Scan for the cell matching the given text and deliver its [X, Y] coordinate at center. 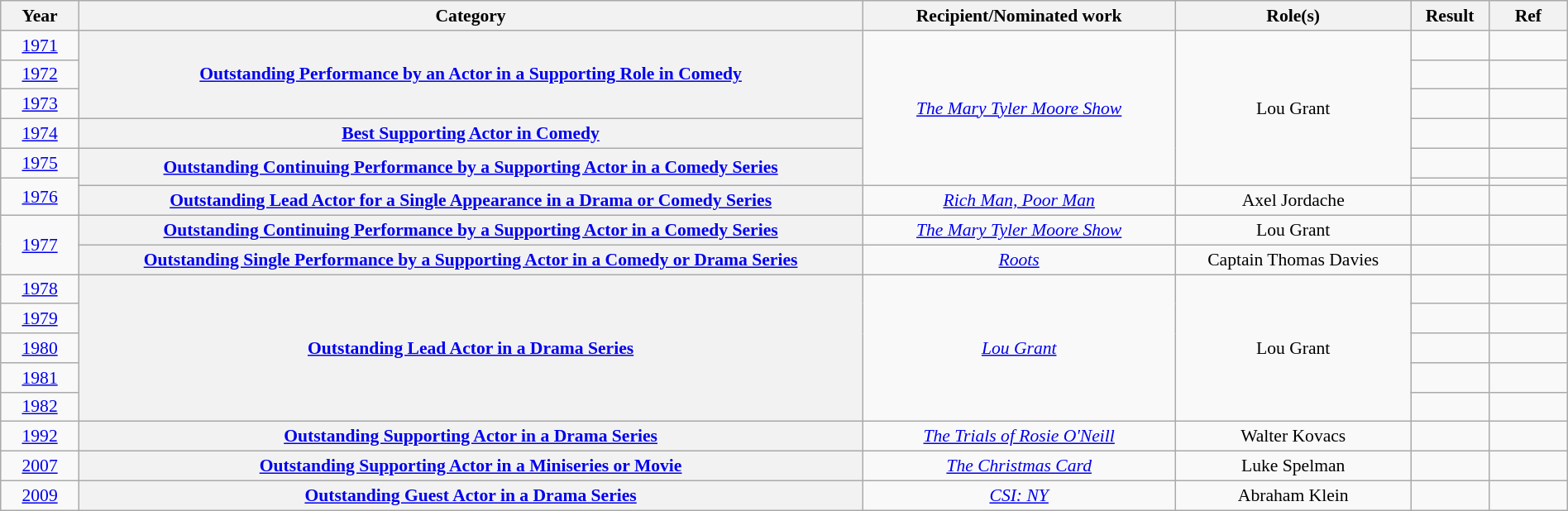
The Christmas Card [1019, 466]
Luke Spelman [1293, 466]
Year [40, 16]
Captain Thomas Davies [1293, 260]
1978 [40, 289]
1980 [40, 348]
Recipient/Nominated work [1019, 16]
Roots [1019, 260]
1971 [40, 45]
CSI: NY [1019, 495]
Outstanding Lead Actor in a Drama Series [470, 348]
Outstanding Guest Actor in a Drama Series [470, 495]
Outstanding Single Performance by a Supporting Actor in a Comedy or Drama Series [470, 260]
The Trials of Rosie O'Neill [1019, 437]
Result [1451, 16]
Outstanding Supporting Actor in a Drama Series [470, 437]
1979 [40, 319]
1981 [40, 378]
Category [470, 16]
1974 [40, 134]
1977 [40, 245]
Outstanding Performance by an Actor in a Supporting Role in Comedy [470, 74]
2007 [40, 466]
1976 [40, 197]
Role(s) [1293, 16]
Axel Jordache [1293, 201]
1992 [40, 437]
Ref [1528, 16]
1982 [40, 407]
1972 [40, 74]
1975 [40, 163]
Best Supporting Actor in Comedy [470, 134]
1973 [40, 104]
Rich Man, Poor Man [1019, 201]
Outstanding Lead Actor for a Single Appearance in a Drama or Comedy Series [470, 201]
Outstanding Supporting Actor in a Miniseries or Movie [470, 466]
Abraham Klein [1293, 495]
Walter Kovacs [1293, 437]
2009 [40, 495]
